For the text-containing cell, return its midpoint in (x, y) coordinate format. 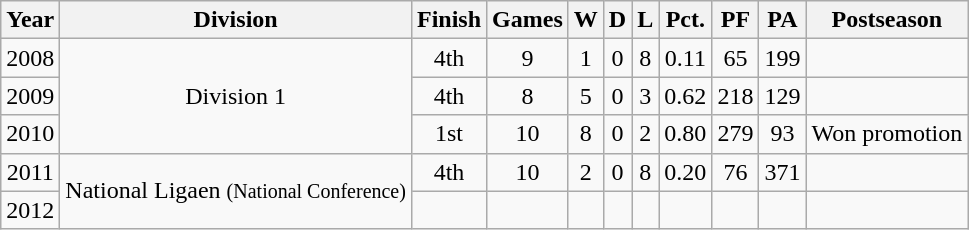
65 (736, 58)
0.80 (686, 134)
L (646, 20)
1 (586, 58)
PF (736, 20)
0.11 (686, 58)
Finish (448, 20)
93 (782, 134)
371 (782, 172)
2009 (30, 96)
Division 1 (236, 96)
Pct. (686, 20)
Postseason (887, 20)
199 (782, 58)
9 (528, 58)
W (586, 20)
129 (782, 96)
5 (586, 96)
76 (736, 172)
Division (236, 20)
National Ligaen (National Conference) (236, 191)
D (617, 20)
1st (448, 134)
2012 (30, 210)
0.62 (686, 96)
2011 (30, 172)
3 (646, 96)
218 (736, 96)
279 (736, 134)
2008 (30, 58)
0.20 (686, 172)
PA (782, 20)
Year (30, 20)
Won promotion (887, 134)
2010 (30, 134)
Games (528, 20)
